Identify which cell holds the provided text, then report its [x, y] central coordinate. 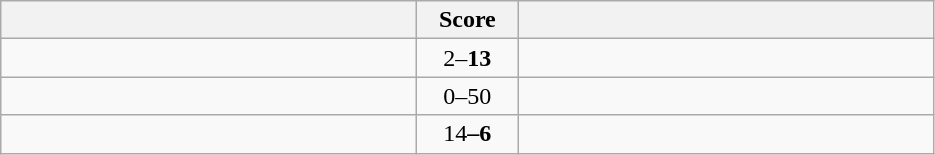
Score [468, 20]
14–6 [468, 134]
2–13 [468, 58]
0–50 [468, 96]
